From the cell containing the given text, extract its center point as [x, y] coordinate. 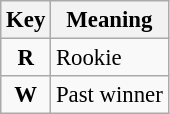
Meaning [110, 20]
Key [26, 20]
R [26, 58]
Past winner [110, 95]
W [26, 95]
Rookie [110, 58]
